Return [x, y] of the center of cell containing provided text 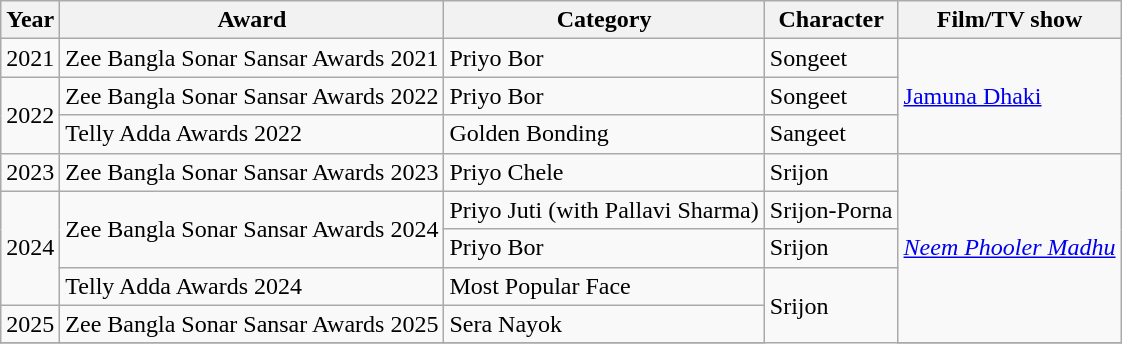
2021 [30, 58]
Jamuna Dhaki [1010, 96]
Telly Adda Awards 2024 [252, 286]
Telly Adda Awards 2022 [252, 134]
Sangeet [831, 134]
Year [30, 20]
2024 [30, 248]
Category [604, 20]
Golden Bonding [604, 134]
Srijon-Porna [831, 210]
Award [252, 20]
Zee Bangla Sonar Sansar Awards 2022 [252, 96]
Zee Bangla Sonar Sansar Awards 2025 [252, 324]
Zee Bangla Sonar Sansar Awards 2021 [252, 58]
Priyo Chele [604, 172]
Most Popular Face [604, 286]
Sera Nayok [604, 324]
2023 [30, 172]
Film/TV show [1010, 20]
Priyo Juti (with Pallavi Sharma) [604, 210]
2025 [30, 324]
Zee Bangla Sonar Sansar Awards 2023 [252, 172]
2022 [30, 115]
Neem Phooler Madhu [1010, 248]
Zee Bangla Sonar Sansar Awards 2024 [252, 229]
Character [831, 20]
